Return (X, Y) of the center of cell containing provided text 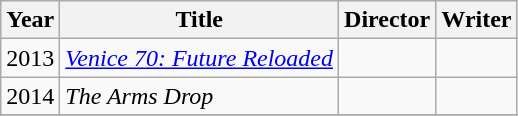
Director (388, 20)
Writer (476, 20)
2013 (30, 58)
Title (200, 20)
Year (30, 20)
2014 (30, 96)
Venice 70: Future Reloaded (200, 58)
The Arms Drop (200, 96)
